Return (x, y) of the center of cell containing provided text 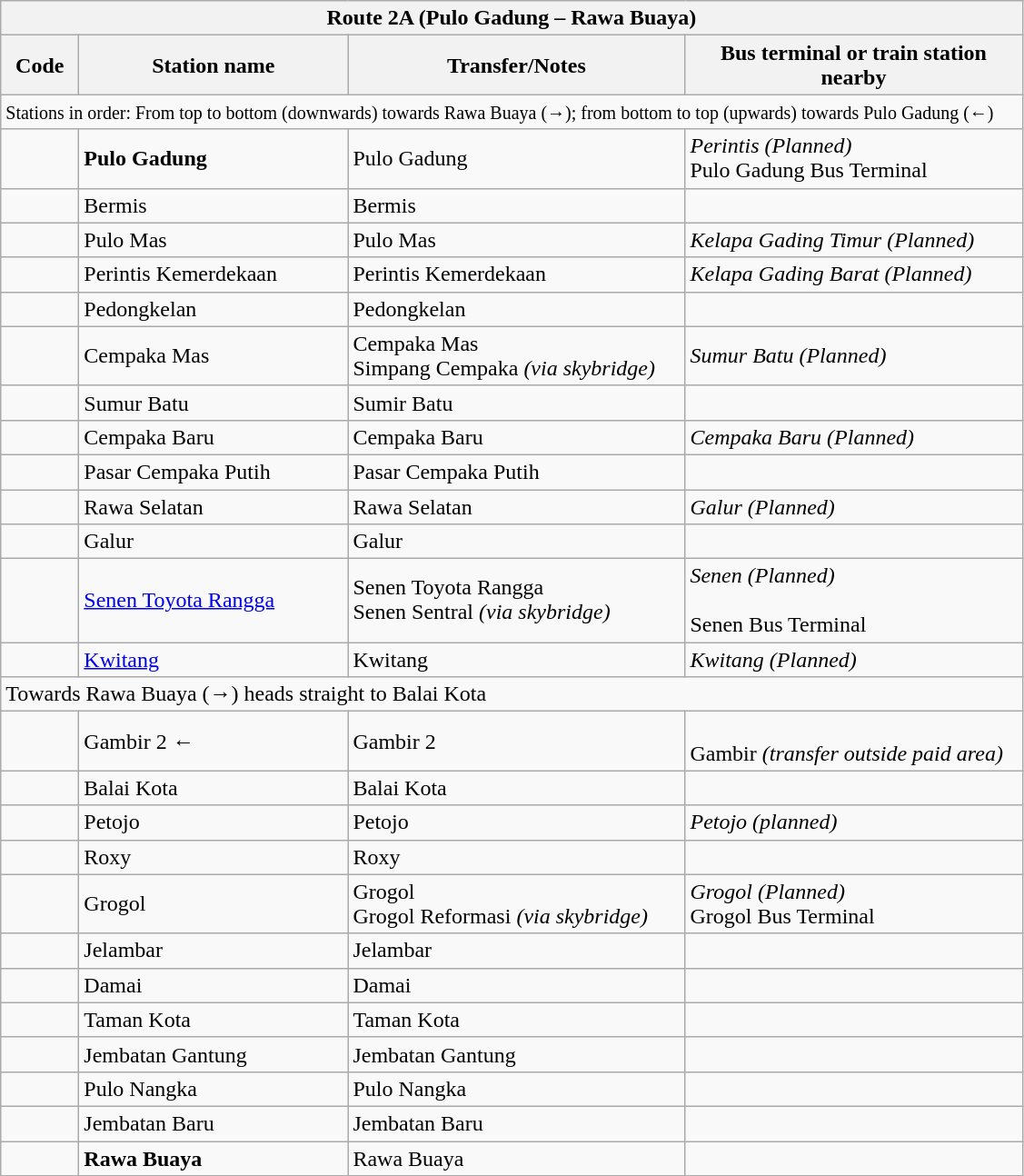
Kelapa Gading Timur (Planned) (854, 240)
Cempaka Mas (214, 356)
Grogol (Planned) Grogol Bus Terminal (854, 903)
Towards Rawa Buaya (→) heads straight to Balai Kota (512, 694)
Perintis (Planned) Pulo Gadung Bus Terminal (854, 158)
Senen Toyota Rangga (214, 601)
Transfer/Notes (516, 65)
Senen Toyota Rangga Senen Sentral (via skybridge) (516, 601)
Sumir Batu (516, 403)
Gambir 2 (516, 742)
Route 2A (Pulo Gadung – Rawa Buaya) (512, 18)
Kelapa Gading Barat (Planned) (854, 274)
Grogol Grogol Reformasi (via skybridge) (516, 903)
Kwitang (Planned) (854, 660)
Galur (Planned) (854, 506)
Station name (214, 65)
Cempaka Baru (Planned) (854, 437)
Cempaka Mas Simpang Cempaka (via skybridge) (516, 356)
Stations in order: From top to bottom (downwards) towards Rawa Buaya (→); from bottom to top (upwards) towards Pulo Gadung (←) (512, 112)
Code (40, 65)
Sumur Batu (Planned) (854, 356)
Gambir (transfer outside paid area) (854, 742)
Petojo (planned) (854, 822)
Grogol (214, 903)
Senen (Planned) Senen Bus Terminal (854, 601)
Bus terminal or train station nearby (854, 65)
Sumur Batu (214, 403)
Gambir 2 ← (214, 742)
